Pinpoint the cell where the given text exists, returning its [X, Y] midpoint coordinate. 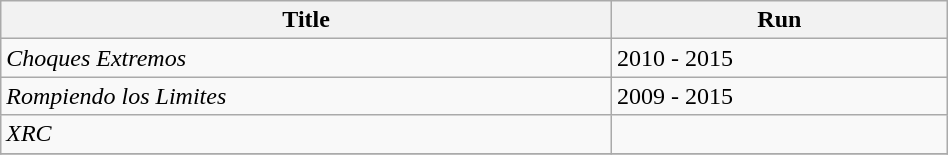
2009 - 2015 [779, 96]
Rompiendo los Limites [306, 96]
2010 - 2015 [779, 58]
Run [779, 20]
Choques Extremos [306, 58]
XRC [306, 134]
Title [306, 20]
